Search for the cell housing the specified text and yield its [x, y] center coordinate. 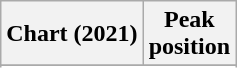
Chart (2021) [72, 34]
Peakposition [189, 34]
